Return the [X, Y] coordinate for the center point of the cell that contains the specified text.  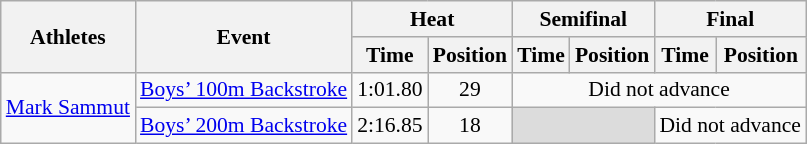
18 [470, 126]
1:01.80 [390, 90]
Event [244, 36]
Boys’ 100m Backstroke [244, 90]
2:16.85 [390, 126]
Mark Sammut [68, 108]
Boys’ 200m Backstroke [244, 126]
Athletes [68, 36]
Semifinal [583, 19]
29 [470, 90]
Final [730, 19]
Heat [432, 19]
